Scan for the cell matching the given text and deliver its [X, Y] coordinate at center. 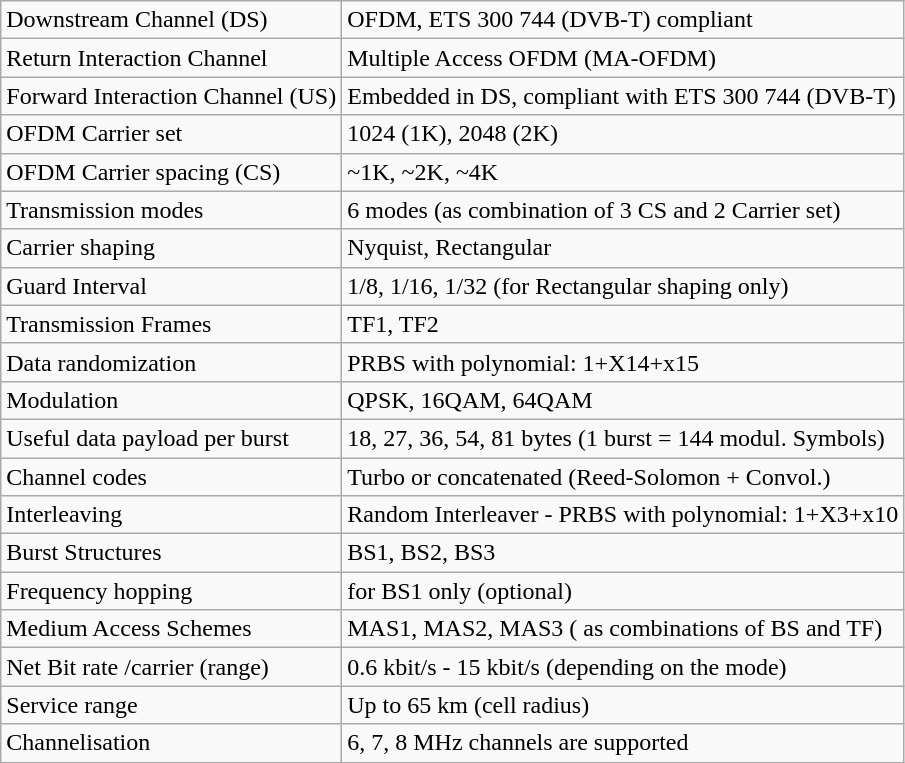
MAS1, MAS2, MAS3 ( as combinations of BS and TF) [623, 629]
TF1, TF2 [623, 324]
Channelisation [172, 743]
OFDM, ETS 300 744 (DVB-T) compliant [623, 20]
Service range [172, 705]
Carrier shaping [172, 248]
OFDM Carrier spacing (CS) [172, 172]
18, 27, 36, 54, 81 bytes (1 burst = 144 modul. Symbols) [623, 438]
Embedded in DS, compliant with ETS 300 744 (DVB-T) [623, 96]
Medium Access Schemes [172, 629]
OFDM Carrier set [172, 134]
Channel codes [172, 477]
Multiple Access OFDM (MA-OFDM) [623, 58]
1024 (1K), 2048 (2K) [623, 134]
6 modes (as combination of 3 CS and 2 Carrier set) [623, 210]
Net Bit rate /carrier (range) [172, 667]
for BS1 only (optional) [623, 591]
BS1, BS2, BS3 [623, 553]
Return Interaction Channel [172, 58]
Transmission Frames [172, 324]
~1K, ~2K, ~4K [623, 172]
0.6 kbit/s - 15 kbit/s (depending on the mode) [623, 667]
Useful data payload per burst [172, 438]
Guard Interval [172, 286]
Modulation [172, 400]
Transmission modes [172, 210]
Interleaving [172, 515]
Burst Structures [172, 553]
Turbo or concatenated (Reed-Solomon + Convol.) [623, 477]
Downstream Channel (DS) [172, 20]
6, 7, 8 MHz channels are supported [623, 743]
Frequency hopping [172, 591]
Up to 65 km (cell radius) [623, 705]
PRBS with polynomial: 1+X14+x15 [623, 362]
Data randomization [172, 362]
Nyquist, Rectangular [623, 248]
Forward Interaction Channel (US) [172, 96]
QPSK, 16QAM, 64QAM [623, 400]
Random Interleaver - PRBS with polynomial: 1+X3+x10 [623, 515]
1/8, 1/16, 1/32 (for Rectangular shaping only) [623, 286]
